Return (x, y) of the center of cell containing provided text 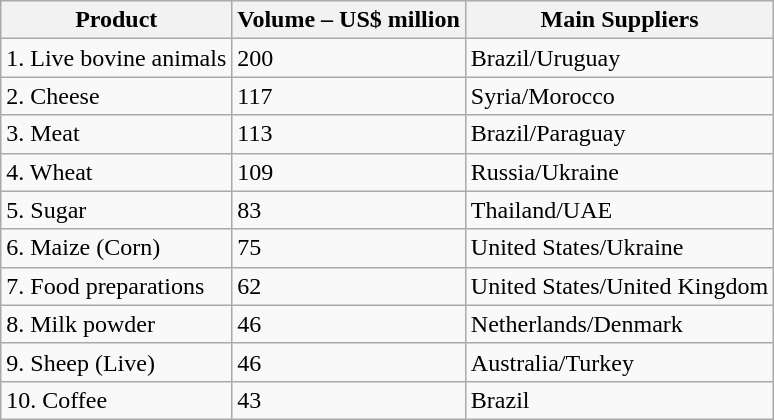
Brazil (619, 400)
200 (349, 58)
75 (349, 248)
Russia/Ukraine (619, 172)
Australia/Turkey (619, 362)
Syria/Morocco (619, 96)
United States/Ukraine (619, 248)
3. Meat (116, 134)
United States/United Kingdom (619, 286)
4. Wheat (116, 172)
7. Food preparations (116, 286)
1. Live bovine animals (116, 58)
2. Cheese (116, 96)
10. Coffee (116, 400)
109 (349, 172)
117 (349, 96)
9. Sheep (Live) (116, 362)
6. Maize (Corn) (116, 248)
Product (116, 20)
Netherlands/Denmark (619, 324)
Thailand/UAE (619, 210)
Brazil/Uruguay (619, 58)
Brazil/Paraguay (619, 134)
5. Sugar (116, 210)
43 (349, 400)
Volume – US$ million (349, 20)
62 (349, 286)
113 (349, 134)
8. Milk powder (116, 324)
83 (349, 210)
Main Suppliers (619, 20)
